Scan for the cell matching the given text and deliver its (X, Y) coordinate at center. 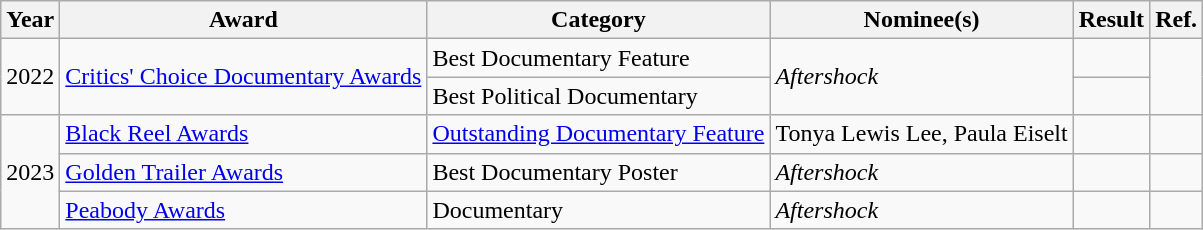
Golden Trailer Awards (244, 172)
Tonya Lewis Lee, Paula Eiselt (922, 134)
Category (598, 20)
Year (30, 20)
2022 (30, 77)
Critics' Choice Documentary Awards (244, 77)
Nominee(s) (922, 20)
Black Reel Awards (244, 134)
Peabody Awards (244, 210)
Award (244, 20)
2023 (30, 172)
Ref. (1176, 20)
Outstanding Documentary Feature (598, 134)
Best Documentary Feature (598, 58)
Result (1111, 20)
Best Political Documentary (598, 96)
Documentary (598, 210)
Best Documentary Poster (598, 172)
